For the text-containing cell, return its midpoint in [X, Y] coordinate format. 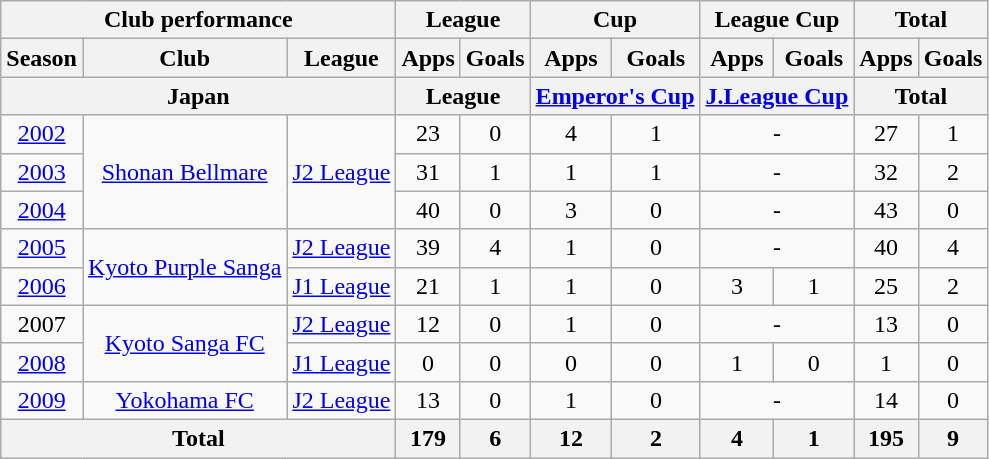
32 [886, 172]
2009 [42, 400]
Season [42, 58]
195 [886, 438]
Kyoto Sanga FC [184, 343]
League Cup [777, 20]
Kyoto Purple Sanga [184, 267]
Yokohama FC [184, 400]
Club [184, 58]
2002 [42, 134]
6 [495, 438]
2005 [42, 248]
2008 [42, 362]
27 [886, 134]
Cup [615, 20]
179 [428, 438]
43 [886, 210]
Emperor's Cup [615, 96]
14 [886, 400]
2006 [42, 286]
2007 [42, 324]
39 [428, 248]
23 [428, 134]
J.League Cup [777, 96]
9 [953, 438]
Club performance [198, 20]
21 [428, 286]
25 [886, 286]
2003 [42, 172]
Japan [198, 96]
2004 [42, 210]
31 [428, 172]
Shonan Bellmare [184, 172]
